For the text-containing cell, return its midpoint in (x, y) coordinate format. 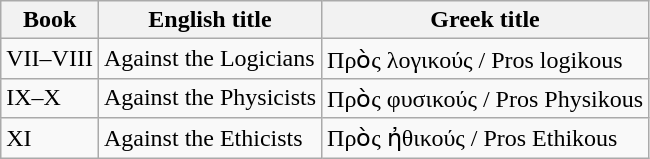
Greek title (486, 20)
English title (210, 20)
Πρὸς λογικούς / Pros logikous (486, 59)
Against the Logicians (210, 59)
VII–VIII (50, 59)
IX–X (50, 98)
Πρὸς φυσικούς / Pros Physikous (486, 98)
XI (50, 138)
Book (50, 20)
Πρὸς ἠθικούς / Pros Ethikous (486, 138)
Against the Physicists (210, 98)
Against the Ethicists (210, 138)
